Provide the [X, Y] coordinate of the cell's center where the given text is located.  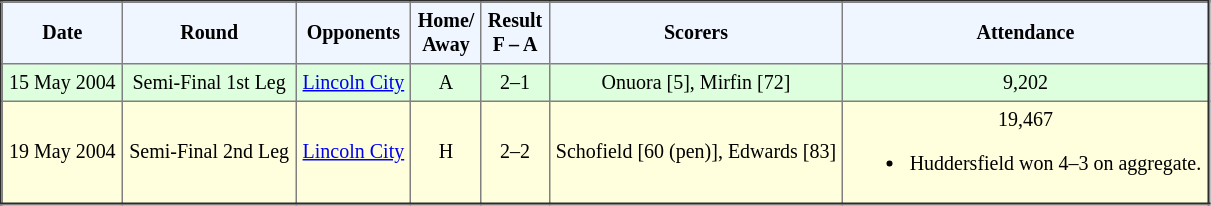
Opponents [354, 33]
15 May 2004 [62, 83]
Onuora [5], Mirfin [72] [696, 83]
A [446, 83]
Home/Away [446, 33]
2–2 [515, 152]
Semi-Final 2nd Leg [208, 152]
H [446, 152]
2–1 [515, 83]
9,202 [1026, 83]
19,467Huddersfield won 4–3 on aggregate. [1026, 152]
Attendance [1026, 33]
19 May 2004 [62, 152]
Round [208, 33]
Date [62, 33]
Schofield [60 (pen)], Edwards [83] [696, 152]
Scorers [696, 33]
ResultF – A [515, 33]
Semi-Final 1st Leg [208, 83]
